Determine the [X, Y] coordinate at the center of the cell enclosing the given text.  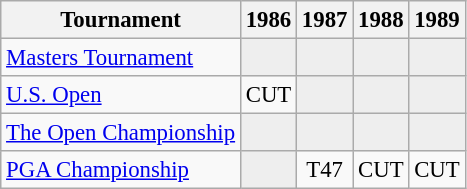
The Open Championship [121, 133]
1989 [437, 20]
Masters Tournament [121, 58]
Tournament [121, 20]
1988 [381, 20]
PGA Championship [121, 170]
U.S. Open [121, 95]
1986 [268, 20]
1987 [325, 20]
T47 [325, 170]
